Pinpoint the cell where the given text exists, returning its (X, Y) midpoint coordinate. 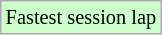
Fastest session lap (81, 17)
